Identify which cell holds the provided text, then report its [X, Y] central coordinate. 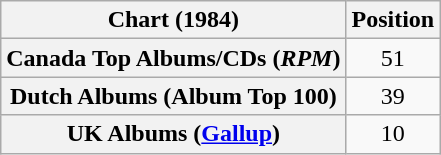
Position [393, 20]
Chart (1984) [174, 20]
UK Albums (Gallup) [174, 134]
51 [393, 58]
10 [393, 134]
Canada Top Albums/CDs (RPM) [174, 58]
Dutch Albums (Album Top 100) [174, 96]
39 [393, 96]
